Capture the cell that displays the provided text and extract its (x, y) central coordinate. 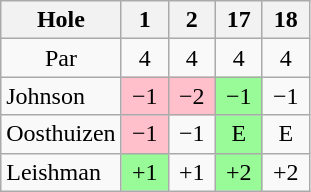
2 (192, 20)
1 (144, 20)
Oosthuizen (61, 134)
Leishman (61, 172)
Hole (61, 20)
Par (61, 58)
17 (238, 20)
18 (286, 20)
Johnson (61, 96)
−2 (192, 96)
